Determine the [X, Y] coordinate at the center of the cell enclosing the given text.  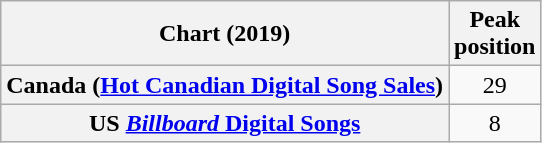
Chart (2019) [225, 34]
29 [495, 85]
US Billboard Digital Songs [225, 123]
Canada (Hot Canadian Digital Song Sales) [225, 85]
8 [495, 123]
Peakposition [495, 34]
